Extract the [x, y] coordinate from the center of the cell holding the provided text.  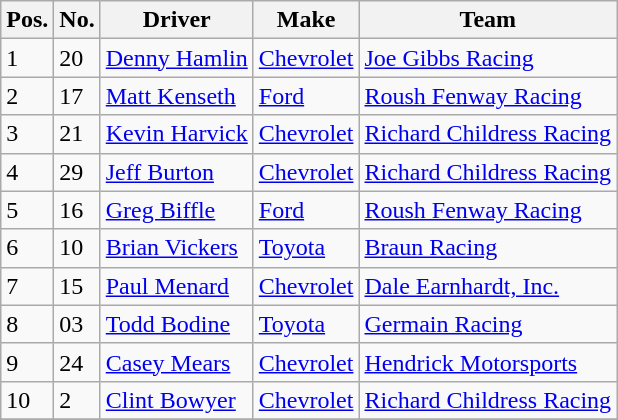
Greg Biffle [176, 210]
20 [77, 58]
9 [28, 362]
16 [77, 210]
Todd Bodine [176, 324]
17 [77, 96]
29 [77, 172]
Germain Racing [488, 324]
03 [77, 324]
Clint Bowyer [176, 400]
Braun Racing [488, 248]
Team [488, 20]
Matt Kenseth [176, 96]
Paul Menard [176, 286]
4 [28, 172]
7 [28, 286]
8 [28, 324]
No. [77, 20]
Pos. [28, 20]
Casey Mears [176, 362]
Driver [176, 20]
Hendrick Motorsports [488, 362]
1 [28, 58]
6 [28, 248]
24 [77, 362]
Make [306, 20]
3 [28, 134]
Kevin Harvick [176, 134]
15 [77, 286]
Dale Earnhardt, Inc. [488, 286]
5 [28, 210]
Jeff Burton [176, 172]
Brian Vickers [176, 248]
Denny Hamlin [176, 58]
Joe Gibbs Racing [488, 58]
21 [77, 134]
